Return (x, y) of the center of cell containing provided text 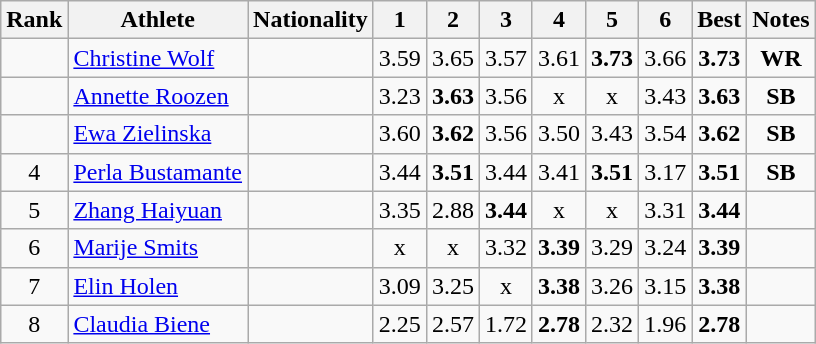
WR (781, 58)
Annette Roozen (158, 96)
3.15 (666, 286)
Ewa Zielinska (158, 134)
Rank (34, 20)
Notes (781, 20)
Marije Smits (158, 248)
1.96 (666, 324)
3 (506, 20)
Nationality (311, 20)
3.29 (612, 248)
3.25 (452, 286)
3.65 (452, 58)
3.32 (506, 248)
Athlete (158, 20)
2.25 (400, 324)
Perla Bustamante (158, 172)
Best (720, 20)
2.57 (452, 324)
2.88 (452, 210)
3.17 (666, 172)
Christine Wolf (158, 58)
3.57 (506, 58)
3.31 (666, 210)
3.23 (400, 96)
3.09 (400, 286)
1 (400, 20)
3.41 (558, 172)
Zhang Haiyuan (158, 210)
3.60 (400, 134)
3.24 (666, 248)
8 (34, 324)
3.50 (558, 134)
7 (34, 286)
2 (452, 20)
3.35 (400, 210)
3.66 (666, 58)
2.32 (612, 324)
3.54 (666, 134)
Elin Holen (158, 286)
3.61 (558, 58)
3.59 (400, 58)
3.26 (612, 286)
1.72 (506, 324)
Claudia Biene (158, 324)
